Determine the (X, Y) coordinate at the center of the cell enclosing the given text.  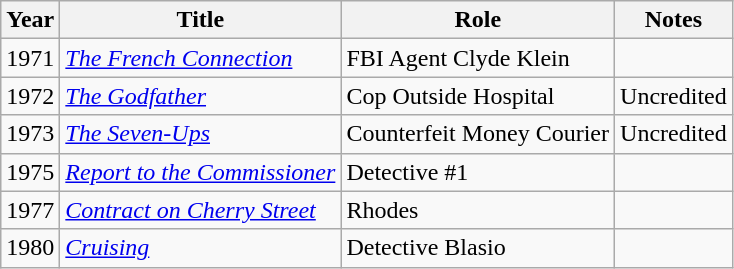
FBI Agent Clyde Klein (478, 58)
Counterfeit Money Courier (478, 134)
Detective Blasio (478, 248)
Title (200, 20)
Year (30, 20)
1971 (30, 58)
Rhodes (478, 210)
Cruising (200, 248)
1977 (30, 210)
The Godfather (200, 96)
Cop Outside Hospital (478, 96)
Detective #1 (478, 172)
Notes (674, 20)
1972 (30, 96)
1973 (30, 134)
Report to the Commissioner (200, 172)
The Seven-Ups (200, 134)
1980 (30, 248)
Contract on Cherry Street (200, 210)
Role (478, 20)
The French Connection (200, 58)
1975 (30, 172)
